Capture the cell that displays the provided text and extract its [X, Y] central coordinate. 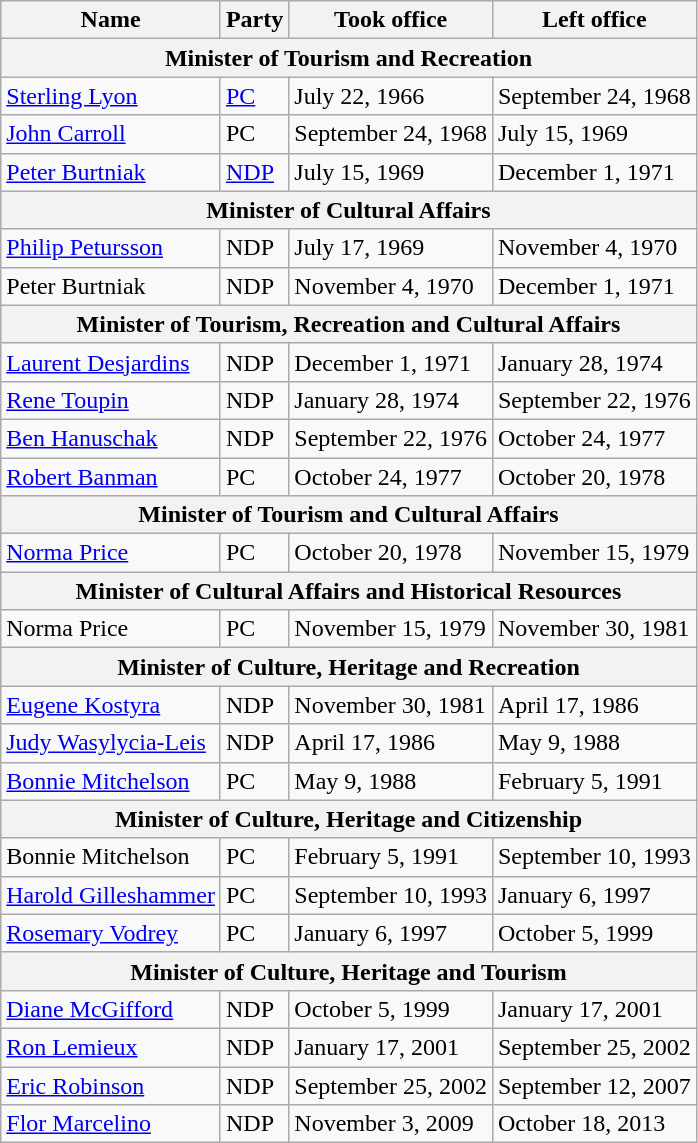
Minister of Tourism, Recreation and Cultural Affairs [348, 324]
Eugene Kostyra [111, 705]
Name [111, 20]
Party [254, 20]
Philip Petursson [111, 248]
Diane McGifford [111, 1009]
October 18, 2013 [594, 1124]
Judy Wasylycia-Leis [111, 743]
Ron Lemieux [111, 1047]
John Carroll [111, 134]
Left office [594, 20]
November 3, 2009 [391, 1124]
Ben Hanuschak [111, 438]
Minister of Cultural Affairs and Historical Resources [348, 591]
Minister of Tourism and Cultural Affairs [348, 515]
Minister of Tourism and Recreation [348, 58]
Flor Marcelino [111, 1124]
July 17, 1969 [391, 248]
July 22, 1966 [391, 96]
Minister of Culture, Heritage and Citizenship [348, 819]
Took office [391, 20]
Sterling Lyon [111, 96]
Minister of Culture, Heritage and Tourism [348, 971]
Laurent Desjardins [111, 362]
Minister of Culture, Heritage and Recreation [348, 667]
Rene Toupin [111, 400]
Robert Banman [111, 477]
Rosemary Vodrey [111, 933]
Harold Gilleshammer [111, 895]
Minister of Cultural Affairs [348, 210]
September 12, 2007 [594, 1085]
Eric Robinson [111, 1085]
